Locate the cell with the specified text and output its (X, Y) center coordinate. 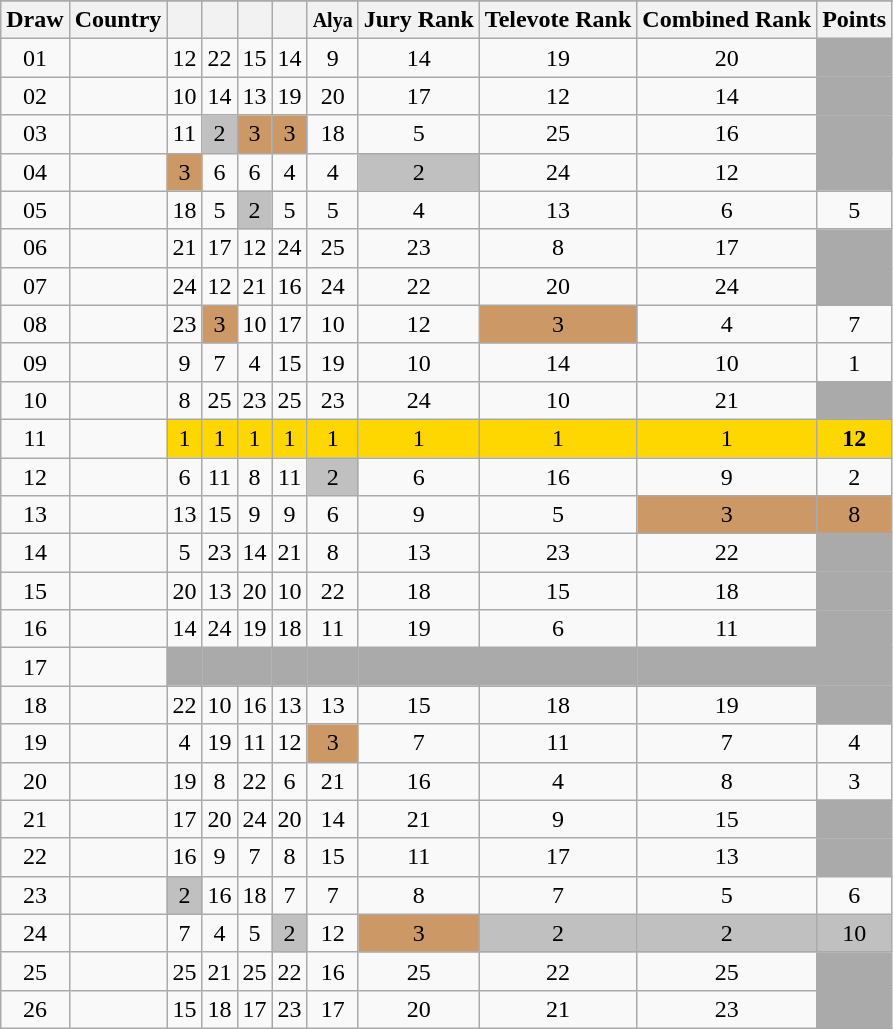
Points (854, 20)
Combined Rank (727, 20)
Country (118, 20)
01 (35, 58)
Draw (35, 20)
04 (35, 172)
07 (35, 286)
Televote Rank (558, 20)
26 (35, 1009)
06 (35, 248)
Alya (332, 20)
Jury Rank (418, 20)
03 (35, 134)
05 (35, 210)
09 (35, 362)
08 (35, 324)
02 (35, 96)
